Provide the (X, Y) coordinate of the cell's center where the given text is located.  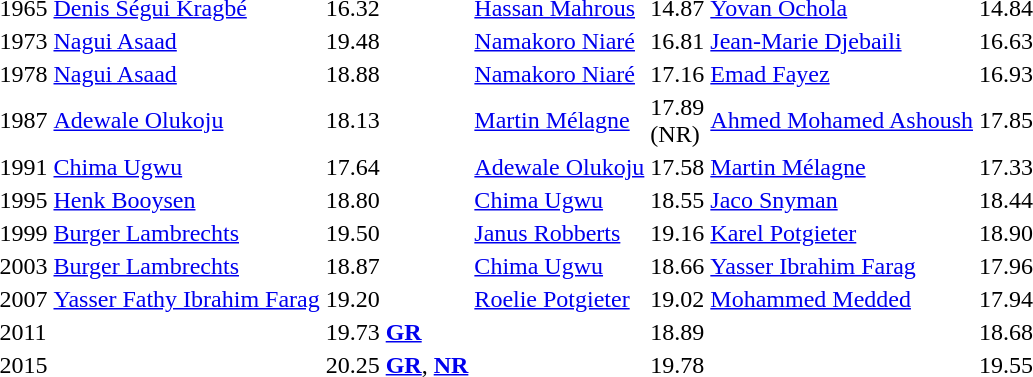
Emad Fayez (842, 74)
16.81 (678, 41)
Janus Robberts (560, 233)
Mohammed Medded (842, 299)
Jean-Marie Djebaili (842, 41)
18.89 (678, 332)
17.64 (397, 167)
Jaco Snyman (842, 200)
17.89(NR) (678, 120)
19.02 (678, 299)
Ahmed Mohamed Ashoush (842, 120)
18.55 (678, 200)
18.66 (678, 266)
Yasser Fathy Ibrahim Farag (186, 299)
18.13 (397, 120)
18.87 (397, 266)
17.16 (678, 74)
19.50 (397, 233)
Roelie Potgieter (560, 299)
18.80 (397, 200)
18.88 (397, 74)
Yasser Ibrahim Farag (842, 266)
19.73 GR (397, 332)
Henk Booysen (186, 200)
17.58 (678, 167)
19.20 (397, 299)
Karel Potgieter (842, 233)
19.16 (678, 233)
19.48 (397, 41)
